From the cell containing the given text, extract its center point as (X, Y) coordinate. 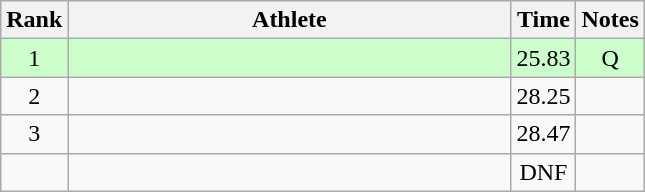
25.83 (544, 58)
28.47 (544, 134)
Q (610, 58)
Athlete (290, 20)
3 (34, 134)
2 (34, 96)
Notes (610, 20)
28.25 (544, 96)
Time (544, 20)
Rank (34, 20)
DNF (544, 172)
1 (34, 58)
